Search for the cell housing the specified text and yield its [X, Y] center coordinate. 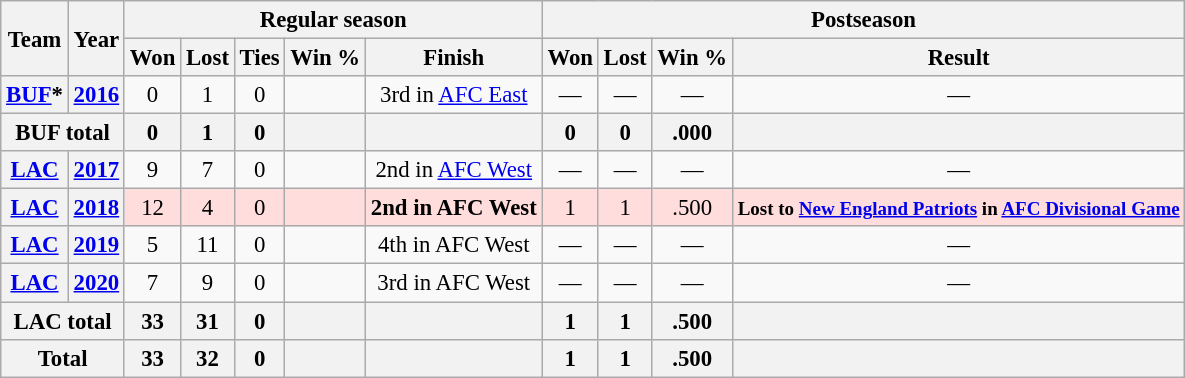
.000 [692, 133]
2017 [96, 170]
Result [958, 58]
2016 [96, 95]
Total [63, 358]
4 [208, 208]
32 [208, 358]
12 [152, 208]
Finish [454, 58]
Team [35, 38]
Ties [260, 58]
5 [152, 245]
Year [96, 38]
11 [208, 245]
LAC total [63, 321]
2018 [96, 208]
BUF* [35, 95]
31 [208, 321]
Regular season [333, 20]
BUF total [63, 133]
3rd in AFC West [454, 283]
2020 [96, 283]
Postseason [864, 20]
2019 [96, 245]
3rd in AFC East [454, 95]
Lost to New England Patriots in AFC Divisional Game [958, 208]
4th in AFC West [454, 245]
